Search for the cell housing the specified text and yield its (x, y) center coordinate. 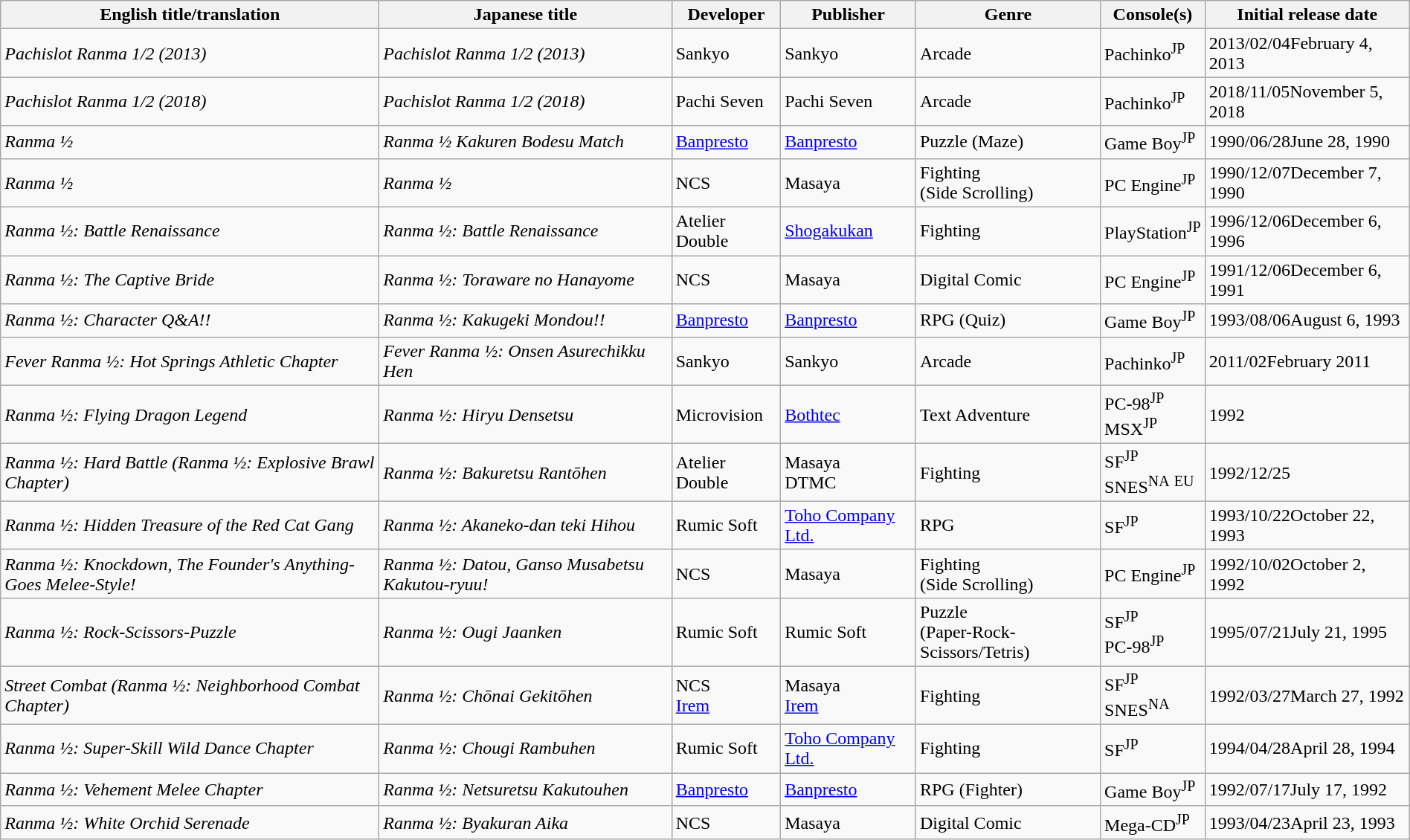
Ranma ½: Vehement Melee Chapter (190, 789)
MasayaIrem (849, 696)
Ranma ½: Hard Battle (Ranma ½: Explosive Brawl Chapter) (190, 472)
Text Adventure (1008, 414)
Shogakukan (849, 232)
Ranma ½: Chōnai Gekitōhen (526, 696)
Fever Ranma ½: Hot Springs Athletic Chapter (190, 361)
Ranma ½: Kakugeki Mondou!! (526, 321)
1992/03/27March 27, 1992 (1307, 696)
2013/02/04February 4, 2013 (1307, 54)
Ranma ½: Datou, Ganso Musabetsu Kakutou-ryuu! (526, 574)
Ranma ½: Rock-Scissors-Puzzle (190, 633)
Puzzle (Maze) (1008, 143)
1993/08/06August 6, 1993 (1307, 321)
Developer (726, 15)
1992/12/25 (1307, 472)
Ranma ½: Byakuran Aika (526, 822)
Japanese title (526, 15)
1992 (1307, 414)
2018/11/05November 5, 2018 (1307, 101)
2011/02February 2011 (1307, 361)
Ranma ½: Super-Skill Wild Dance Chapter (190, 749)
Ranma ½: White Orchid Serenade (190, 822)
Microvision (726, 414)
1995/07/21July 21, 1995 (1307, 633)
Ranma ½: Character Q&A!! (190, 321)
NCSIrem (726, 696)
Ranma ½: Hidden Treasure of the Red Cat Gang (190, 525)
MasayaDTMC (849, 472)
SFJPPC-98JP (1153, 633)
1992/07/17July 17, 1992 (1307, 789)
SFJPSNESNA (1153, 696)
1993/10/22October 22, 1993 (1307, 525)
Puzzle(Paper-Rock-Scissors/Tetris) (1008, 633)
RPG (Fighter) (1008, 789)
Publisher (849, 15)
Initial release date (1307, 15)
Ranma ½: Hiryu Densetsu (526, 414)
Ranma ½: Toraware no Hanayome (526, 280)
SFJPSNESNA EU (1153, 472)
PlayStationJP (1153, 232)
Ranma ½: Chougi Rambuhen (526, 749)
1990/06/28June 28, 1990 (1307, 143)
Ranma ½: Ougi Jaanken (526, 633)
RPG (1008, 525)
Fever Ranma ½: Onsen Asurechikku Hen (526, 361)
1992/10/02October 2, 1992 (1307, 574)
English title/translation (190, 15)
1991/12/06December 6, 1991 (1307, 280)
1993/04/23April 23, 1993 (1307, 822)
1990/12/07December 7, 1990 (1307, 183)
1994/04/28April 28, 1994 (1307, 749)
Ranma ½: Knockdown, The Founder's Anything-Goes Melee-Style! (190, 574)
Genre (1008, 15)
RPG (Quiz) (1008, 321)
Ranma ½: Netsuretsu Kakutouhen (526, 789)
Ranma ½: Bakuretsu Rantōhen (526, 472)
PC-98JPMSXJP (1153, 414)
1996/12/06December 6, 1996 (1307, 232)
Ranma ½: Akaneko-dan teki Hihou (526, 525)
Ranma ½ Kakuren Bodesu Match (526, 143)
Street Combat (Ranma ½: Neighborhood Combat Chapter) (190, 696)
Ranma ½: Flying Dragon Legend (190, 414)
Mega-CDJP (1153, 822)
Console(s) (1153, 15)
Ranma ½: The Captive Bride (190, 280)
Bothtec (849, 414)
